Extract the (X, Y) coordinate from the center of the cell holding the provided text.  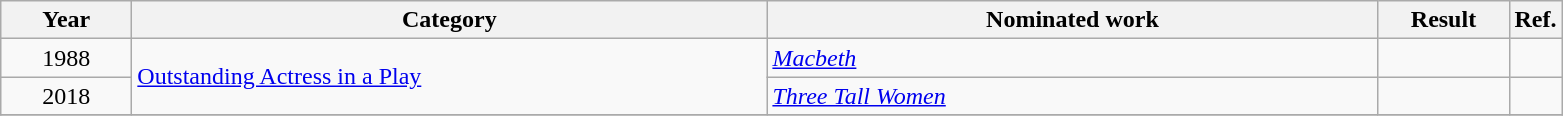
Year (66, 20)
Category (450, 20)
Nominated work (1072, 20)
Outstanding Actress in a Play (450, 77)
Ref. (1536, 20)
2018 (66, 96)
Result (1444, 20)
1988 (66, 58)
Macbeth (1072, 58)
Three Tall Women (1072, 96)
